Find where the given text appears and provide that cell's center as [x, y] coordinate. 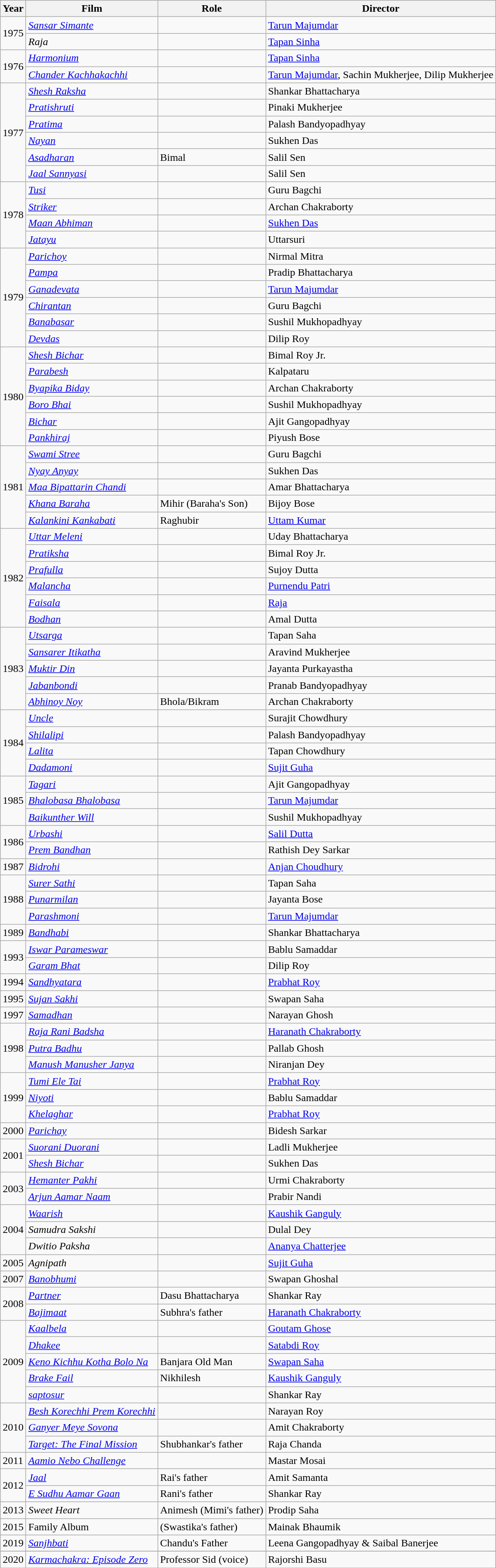
Sansar Simante [92, 25]
Jaal Sannyasi [92, 173]
Byapika Biday [92, 388]
Animesh (Mimi's father) [212, 1510]
Partner [92, 1296]
1998 [13, 1048]
Bodhan [92, 619]
Bichar [92, 421]
Khana Baraha [92, 504]
Punarmilan [92, 900]
Sujan Sakhi [92, 998]
Uncle [92, 718]
1983 [13, 668]
Tusi [92, 190]
Bidrohi [92, 867]
Karmachakra: Episode Zero [92, 1560]
Anjan Choudhury [381, 867]
Kalpataru [381, 372]
Aamio Nebo Challenge [92, 1460]
Swapan Ghoshal [381, 1279]
Mihir (Baraha's Son) [212, 504]
Shesh Raksha [92, 91]
Swami Stree [92, 454]
Tarun Majumdar, Sachin Mukherjee, Dilip Mukherjee [381, 75]
Prafulla [92, 570]
Ladli Mukherjee [381, 1147]
Garam Bhat [92, 965]
2012 [13, 1485]
Amal Dutta [381, 619]
Baikunther Will [92, 817]
Director [381, 9]
2009 [13, 1362]
1993 [13, 957]
Manush Manusher Janya [92, 1065]
Bijoy Bose [381, 504]
Kaalbela [92, 1329]
Asadharan [92, 157]
2004 [13, 1229]
Tagari [92, 784]
Pankhiraj [92, 437]
Urmi Chakraborty [381, 1180]
Salil Dutta [381, 834]
1997 [13, 1015]
Aravind Mukherjee [381, 652]
Bidesh Sarkar [381, 1131]
2010 [13, 1428]
Agnipath [92, 1263]
Uttam Kumar [381, 520]
Putra Badhu [92, 1048]
1999 [13, 1098]
Prem Bandhan [92, 850]
Suorani Duorani [92, 1147]
Dhakee [92, 1345]
Jabanbondi [92, 685]
Harmonium [92, 58]
Shubhankar's father [212, 1444]
1995 [13, 998]
Professor Sid (voice) [212, 1560]
1987 [13, 867]
Prodip Saha [381, 1510]
1982 [13, 578]
Bajimaat [92, 1312]
Film [92, 9]
Besh Korechhi Prem Korechhi [92, 1411]
Abhinoy Noy [92, 701]
2015 [13, 1526]
Ganadevata [92, 289]
Satabdi Roy [381, 1345]
Parabesh [92, 372]
E Sudhu Aamar Gaan [92, 1493]
Amit Samanta [381, 1477]
Niranjan Dey [381, 1065]
Waarish [92, 1213]
Tumi Ele Tai [92, 1081]
Raja Chanda [381, 1444]
2008 [13, 1304]
Jaal [92, 1477]
Sujoy Dutta [381, 570]
2000 [13, 1131]
2007 [13, 1279]
Striker [92, 207]
Raghubir [212, 520]
Rathish Dey Sarkar [381, 850]
Tapan Chowdhury [381, 751]
Pampa [92, 273]
Surer Sathi [92, 883]
1989 [13, 932]
Kalankini Kankabati [92, 520]
Uttarsuri [381, 240]
Pradip Bhattacharya [381, 273]
Maa Bipattarin Chandi [92, 487]
Boro Bhai [92, 404]
Bhola/Bikram [212, 701]
Pinaki Mukherjee [381, 108]
Utsarga [92, 636]
Maan Abhiman [92, 223]
Bhalobasa Bhalobasa [92, 801]
Rani's father [212, 1493]
Samadhan [92, 1015]
Lalita [92, 751]
2003 [13, 1188]
Iswar Parameswar [92, 949]
Pratishruti [92, 108]
Purnendu Patri [381, 586]
Prabir Nandi [381, 1196]
2020 [13, 1560]
Niyoti [92, 1098]
Sanjhbati [92, 1543]
Nikhilesh [212, 1378]
Leena Gangopadhyay & Saibal Banerjee [381, 1543]
Sandhyatara [92, 982]
Shilalipi [92, 735]
Dwitio Paksha [92, 1246]
Surajit Chowdhury [381, 718]
Dadamoni [92, 768]
Mainak Bhaumik [381, 1526]
Narayan Ghosh [381, 1015]
Pratima [92, 124]
(Swastika's father) [212, 1526]
Role [212, 9]
Hemanter Pakhi [92, 1180]
Target: The Final Mission [92, 1444]
Bimal [212, 157]
Jatayu [92, 240]
Parichoy [92, 256]
Narayan Roy [381, 1411]
Banjara Old Man [212, 1362]
1976 [13, 66]
Muktir Din [92, 668]
Bandhabi [92, 932]
1984 [13, 743]
saptosur [92, 1395]
1981 [13, 487]
2001 [13, 1155]
Amit Chakraborty [381, 1428]
Faisala [92, 603]
Parichay [92, 1131]
Jayanta Bose [381, 900]
Family Album [92, 1526]
Ganyer Meye Sovona [92, 1428]
Year [13, 9]
Rai's father [212, 1477]
2011 [13, 1460]
Brake Fail [92, 1378]
Pallab Ghosh [381, 1048]
Banabasar [92, 322]
Raja Rani Badsha [92, 1032]
2005 [13, 1263]
Chander Kachhakachhi [92, 75]
Nyay Anyay [92, 470]
Sansarer Itikatha [92, 652]
Dulal Dey [381, 1229]
2013 [13, 1510]
1994 [13, 982]
1979 [13, 297]
1986 [13, 842]
Pranab Bandyopadhyay [381, 685]
Pratiksha [92, 553]
2019 [13, 1543]
Devdas [92, 339]
Dasu Bhattacharya [212, 1296]
Malancha [92, 586]
Rajorshi Basu [381, 1560]
Banobhumi [92, 1279]
1980 [13, 396]
Jayanta Purkayastha [381, 668]
Chandu's Father [212, 1543]
Keno Kichhu Kotha Bolo Na [92, 1362]
Samudra Sakshi [92, 1229]
Urbashi [92, 834]
Subhra's father [212, 1312]
Piyush Bose [381, 437]
Ananya Chatterjee [381, 1246]
Uday Bhattacharya [381, 537]
Arjun Aamar Naam [92, 1196]
1978 [13, 215]
Amar Bhattacharya [381, 487]
Khelaghar [92, 1114]
1975 [13, 33]
Uttar Meleni [92, 537]
Parashmoni [92, 916]
1985 [13, 801]
Goutam Ghose [381, 1329]
Nayan [92, 140]
1988 [13, 900]
Nirmal Mitra [381, 256]
Chirantan [92, 306]
Sweet Heart [92, 1510]
1977 [13, 132]
Mastar Mosai [381, 1460]
